Return the (X, Y) coordinate for the center point of the cell that contains the specified text.  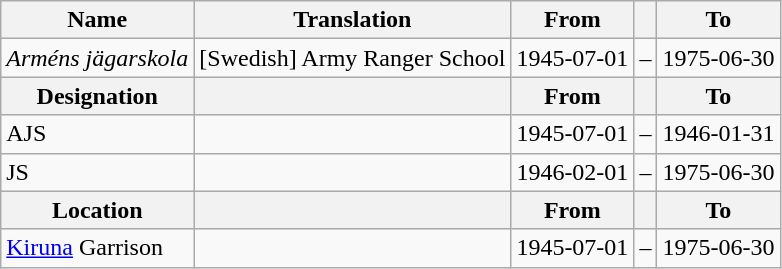
Arméns jägarskola (98, 58)
Name (98, 20)
[Swedish] Army Ranger School (352, 58)
JS (98, 172)
1946-02-01 (572, 172)
Translation (352, 20)
Kiruna Garrison (98, 248)
Designation (98, 96)
1946-01-31 (718, 134)
AJS (98, 134)
Location (98, 210)
